Return the (x, y) coordinate for the center point of the cell that contains the specified text.  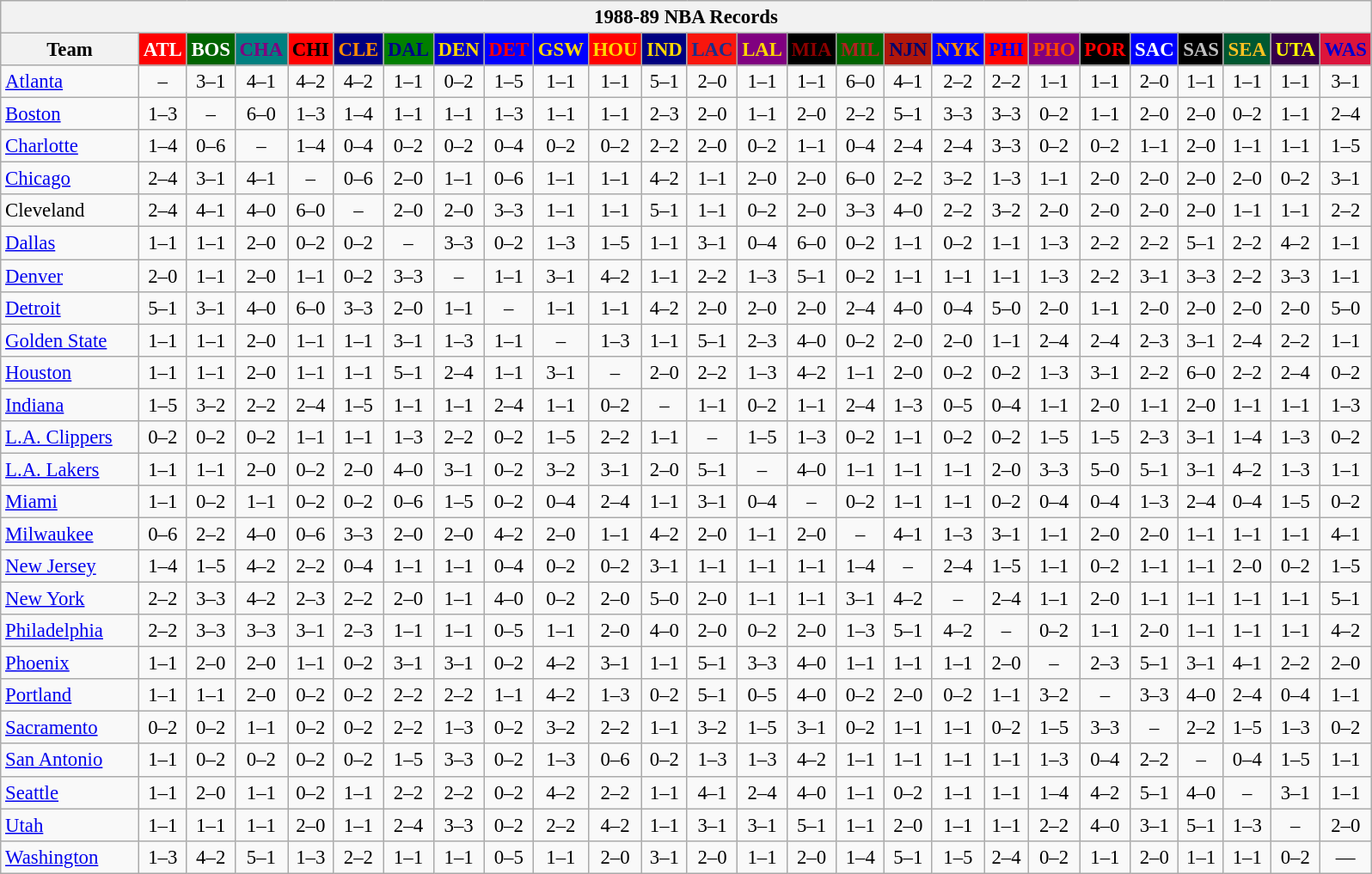
L.A. Lakers (70, 469)
MIA (812, 50)
Boston (70, 114)
ATL (162, 50)
Utah (70, 825)
Detroit (70, 308)
Golden State (70, 340)
SAS (1201, 50)
Charlotte (70, 146)
San Antonio (70, 761)
PHI (1006, 50)
LAL (762, 50)
CLE (358, 50)
SAC (1155, 50)
MIL (861, 50)
Seattle (70, 792)
IND (665, 50)
Indiana (70, 405)
DEN (459, 50)
GSW (560, 50)
POR (1106, 50)
Chicago (70, 179)
Milwaukee (70, 534)
Phoenix (70, 663)
Portland (70, 695)
Houston (70, 372)
Team (70, 50)
Washington (70, 857)
Miami (70, 502)
Atlanta (70, 82)
DAL (409, 50)
New York (70, 599)
WAS (1345, 50)
NJN (908, 50)
Denver (70, 276)
CHI (310, 50)
PHO (1054, 50)
CHA (261, 50)
Dallas (70, 243)
BOS (211, 50)
— (1345, 857)
LAC (712, 50)
1988-89 NBA Records (686, 17)
NYK (958, 50)
Philadelphia (70, 631)
DET (509, 50)
L.A. Clippers (70, 437)
UTA (1295, 50)
SEA (1246, 50)
HOU (616, 50)
Cleveland (70, 211)
New Jersey (70, 566)
Sacramento (70, 728)
